Search for the cell housing the specified text and yield its [X, Y] center coordinate. 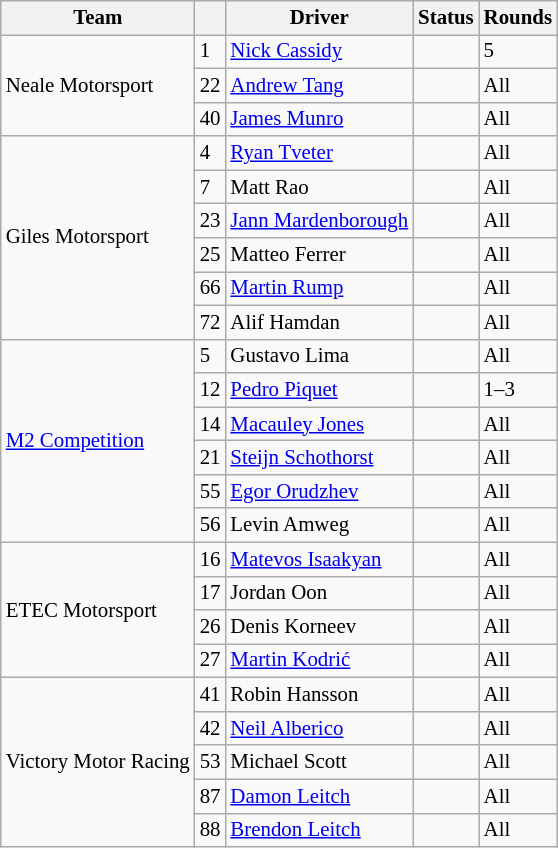
Status [446, 18]
Alif Hamdan [319, 322]
14 [210, 424]
James Munro [319, 119]
22 [210, 85]
4 [210, 153]
Matt Rao [319, 187]
Rounds [518, 18]
88 [210, 830]
Martin Kodrić [319, 661]
Jordan Oon [319, 593]
Denis Korneev [319, 627]
Neil Alberico [319, 728]
ETEC Motorsport [98, 610]
53 [210, 762]
56 [210, 525]
1–3 [518, 390]
87 [210, 796]
Driver [319, 18]
Ryan Tveter [319, 153]
Neale Motorsport [98, 85]
16 [210, 559]
25 [210, 255]
Martin Rump [319, 288]
Egor Orudzhev [319, 491]
23 [210, 221]
21 [210, 458]
Michael Scott [319, 762]
M2 Competition [98, 440]
Nick Cassidy [319, 51]
Robin Hansson [319, 695]
Matevos Isaakyan [319, 559]
12 [210, 390]
1 [210, 51]
66 [210, 288]
Jann Mardenborough [319, 221]
Giles Motorsport [98, 238]
27 [210, 661]
55 [210, 491]
26 [210, 627]
7 [210, 187]
42 [210, 728]
Levin Amweg [319, 525]
Gustavo Lima [319, 356]
Damon Leitch [319, 796]
Team [98, 18]
Pedro Piquet [319, 390]
Brendon Leitch [319, 830]
41 [210, 695]
Matteo Ferrer [319, 255]
Steijn Schothorst [319, 458]
72 [210, 322]
40 [210, 119]
Macauley Jones [319, 424]
Victory Motor Racing [98, 762]
Andrew Tang [319, 85]
17 [210, 593]
